Capture the cell that displays the provided text and extract its [x, y] central coordinate. 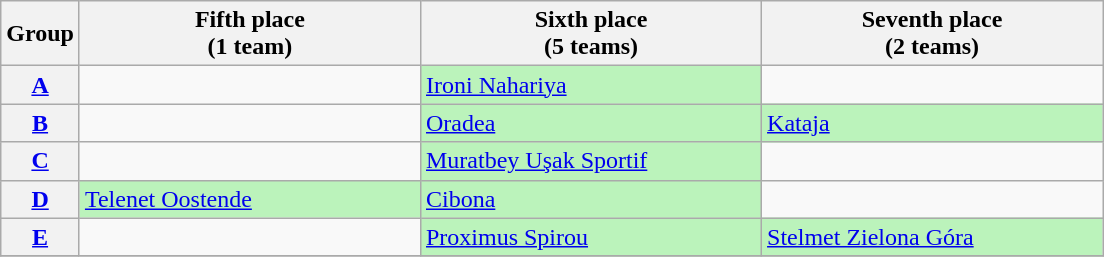
Sixth place(5 teams) [590, 34]
Telenet Oostende [250, 199]
Ironi Nahariya [590, 85]
Seventh place(2 teams) [932, 34]
E [40, 237]
Stelmet Zielona Góra [932, 237]
A [40, 85]
C [40, 161]
D [40, 199]
Group [40, 34]
Kataja [932, 123]
Oradea [590, 123]
Cibona [590, 199]
Muratbey Uşak Sportif [590, 161]
B [40, 123]
Fifth place(1 team) [250, 34]
Proximus Spirou [590, 237]
